Determine the (x, y) coordinate at the center of the cell enclosing the given text.  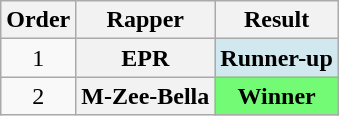
Winner (277, 96)
M-Zee-Bella (146, 96)
Rapper (146, 20)
Result (277, 20)
2 (38, 96)
Order (38, 20)
1 (38, 58)
Runner-up (277, 58)
EPR (146, 58)
